Detect which cell encompasses the target text, then output its [X, Y] center coordinate. 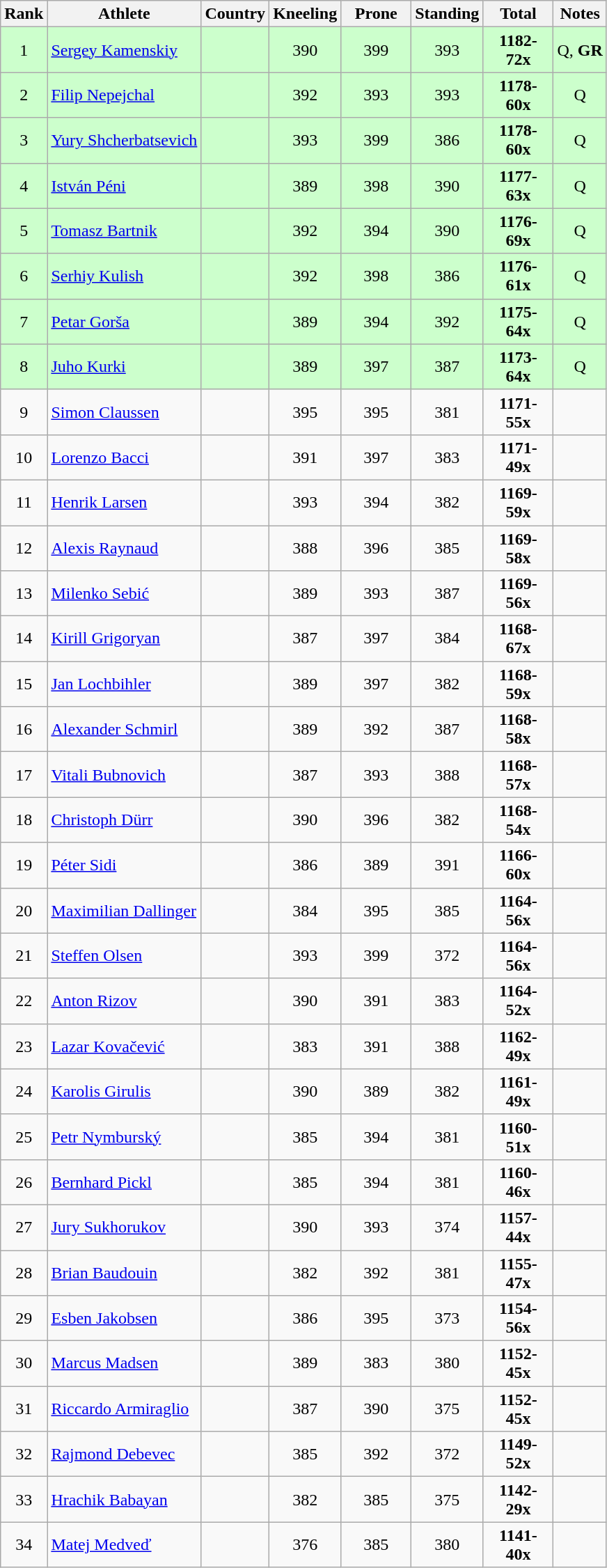
24 [24, 1092]
Alexis Raynaud [124, 547]
Alexander Schmirl [124, 730]
István Péni [124, 185]
Lorenzo Bacci [124, 457]
29 [24, 1319]
18 [24, 820]
22 [24, 1001]
20 [24, 911]
Petr Nymburský [124, 1136]
Kirill Grigoryan [124, 639]
Standing [447, 14]
30 [24, 1363]
Matej Medveď [124, 1544]
6 [24, 276]
1168-57x [518, 774]
12 [24, 547]
1169-56x [518, 593]
Serhiy Kulish [124, 276]
1182-72x [518, 50]
Notes [580, 14]
1168-59x [518, 684]
14 [24, 639]
Jan Lochbihler [124, 684]
Vitali Bubnovich [124, 774]
11 [24, 503]
376 [305, 1544]
32 [24, 1454]
Simon Claussen [124, 412]
Total [518, 14]
25 [24, 1136]
1169-59x [518, 503]
1161-49x [518, 1092]
16 [24, 730]
Rajmond Debevec [124, 1454]
Q, GR [580, 50]
31 [24, 1409]
Esben Jakobsen [124, 1319]
27 [24, 1227]
1171-49x [518, 457]
2 [24, 95]
1162-49x [518, 1046]
Henrik Larsen [124, 503]
26 [24, 1182]
13 [24, 593]
Petar Gorša [124, 322]
Brian Baudouin [124, 1273]
1176-69x [518, 231]
7 [24, 322]
Marcus Madsen [124, 1363]
1142-29x [518, 1500]
10 [24, 457]
1176-61x [518, 276]
1171-55x [518, 412]
Tomasz Bartnik [124, 231]
Steffen Olsen [124, 955]
23 [24, 1046]
Hrachik Babayan [124, 1500]
21 [24, 955]
1169-58x [518, 547]
3 [24, 141]
8 [24, 366]
Juho Kurki [124, 366]
Sergey Kamenskiy [124, 50]
1141-40x [518, 1544]
1160-46x [518, 1182]
Lazar Kovačević [124, 1046]
1157-44x [518, 1227]
1175-64x [518, 322]
Yury Shcherbatsevich [124, 141]
Kneeling [305, 14]
Milenko Sebić [124, 593]
Prone [376, 14]
33 [24, 1500]
1155-47x [518, 1273]
1173-64x [518, 366]
1 [24, 50]
Athlete [124, 14]
Rank [24, 14]
Riccardo Armiraglio [124, 1409]
Karolis Girulis [124, 1092]
28 [24, 1273]
34 [24, 1544]
19 [24, 865]
1177-63x [518, 185]
Christoph Dürr [124, 820]
5 [24, 231]
4 [24, 185]
Maximilian Dallinger [124, 911]
Péter Sidi [124, 865]
Filip Nepejchal [124, 95]
9 [24, 412]
Country [235, 14]
1168-58x [518, 730]
17 [24, 774]
1149-52x [518, 1454]
1164-52x [518, 1001]
1154-56x [518, 1319]
374 [447, 1227]
1160-51x [518, 1136]
373 [447, 1319]
Anton Rizov [124, 1001]
Bernhard Pickl [124, 1182]
1168-67x [518, 639]
Jury Sukhorukov [124, 1227]
1166-60x [518, 865]
1168-54x [518, 820]
15 [24, 684]
